Return (x, y) of the center of cell containing provided text 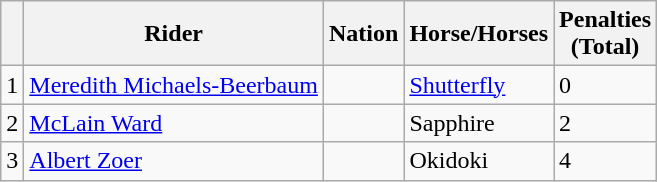
Meredith Michaels-Beerbaum (174, 85)
Shutterfly (479, 85)
3 (12, 161)
Sapphire (479, 123)
Horse/Horses (479, 34)
Okidoki (479, 161)
1 (12, 85)
Rider (174, 34)
Nation (363, 34)
4 (606, 161)
McLain Ward (174, 123)
Penalties(Total) (606, 34)
Albert Zoer (174, 161)
0 (606, 85)
